Extract the (x, y) coordinate from the center of the cell holding the provided text.  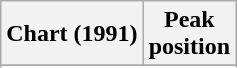
Chart (1991) (72, 34)
Peakposition (189, 34)
